Scan for the cell matching the given text and deliver its (x, y) coordinate at center. 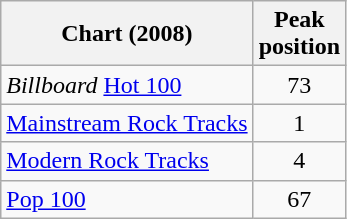
Billboard Hot 100 (127, 85)
Mainstream Rock Tracks (127, 123)
Chart (2008) (127, 34)
Pop 100 (127, 199)
Modern Rock Tracks (127, 161)
Peakposition (299, 34)
67 (299, 199)
73 (299, 85)
1 (299, 123)
4 (299, 161)
